Search for the cell housing the specified text and yield its [x, y] center coordinate. 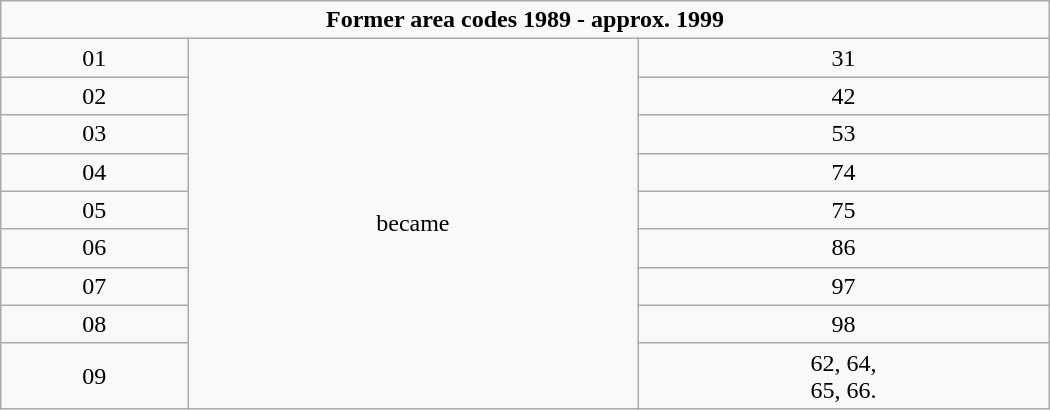
03 [94, 134]
42 [844, 96]
62, 64,65, 66. [844, 376]
became [413, 224]
08 [94, 324]
05 [94, 210]
86 [844, 248]
Former area codes 1989 - approx. 1999 [525, 20]
07 [94, 286]
74 [844, 172]
04 [94, 172]
98 [844, 324]
97 [844, 286]
31 [844, 58]
53 [844, 134]
06 [94, 248]
75 [844, 210]
09 [94, 376]
02 [94, 96]
01 [94, 58]
